Return the (X, Y) coordinate for the center point of the cell that contains the specified text.  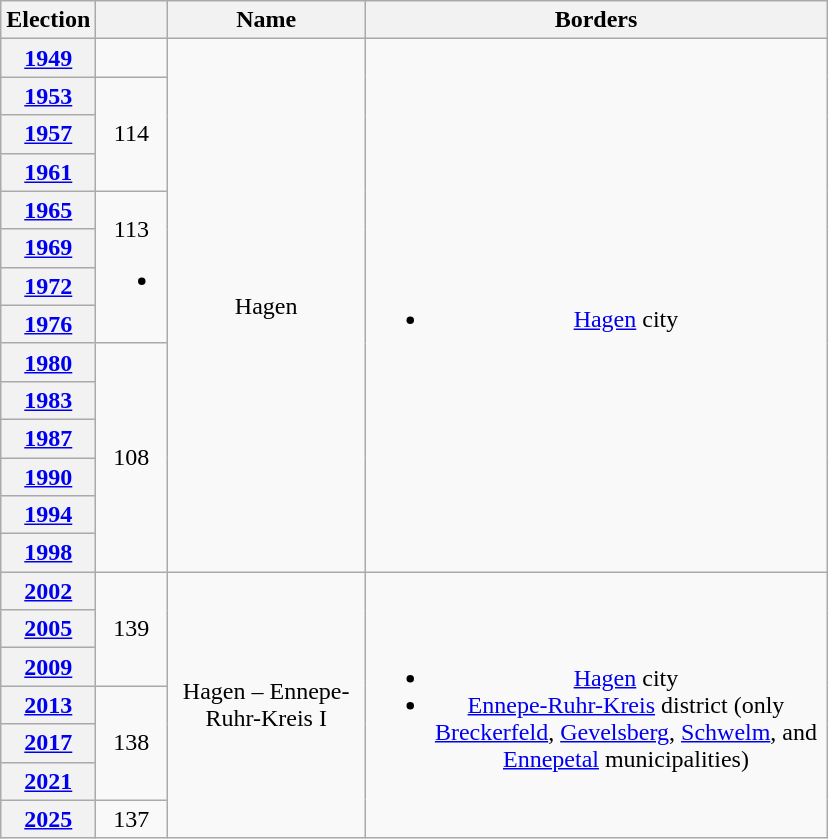
2017 (48, 743)
139 (132, 629)
113 (132, 267)
Borders (596, 20)
2013 (48, 705)
114 (132, 134)
1953 (48, 96)
1976 (48, 324)
1949 (48, 58)
1972 (48, 286)
Hagen cityEnnepe-Ruhr-Kreis district (only Breckerfeld, Gevelsberg, Schwelm, and Ennepetal municipalities) (596, 705)
1994 (48, 515)
2005 (48, 629)
1969 (48, 248)
Election (48, 20)
1980 (48, 362)
Hagen (266, 306)
2002 (48, 591)
2009 (48, 667)
2021 (48, 781)
138 (132, 743)
1990 (48, 477)
2025 (48, 819)
1957 (48, 134)
Hagen city (596, 306)
Name (266, 20)
1983 (48, 400)
108 (132, 457)
1998 (48, 553)
1965 (48, 210)
1961 (48, 172)
Hagen – Ennepe-Ruhr-Kreis I (266, 705)
1987 (48, 438)
137 (132, 819)
